For the text-containing cell, return its midpoint in (x, y) coordinate format. 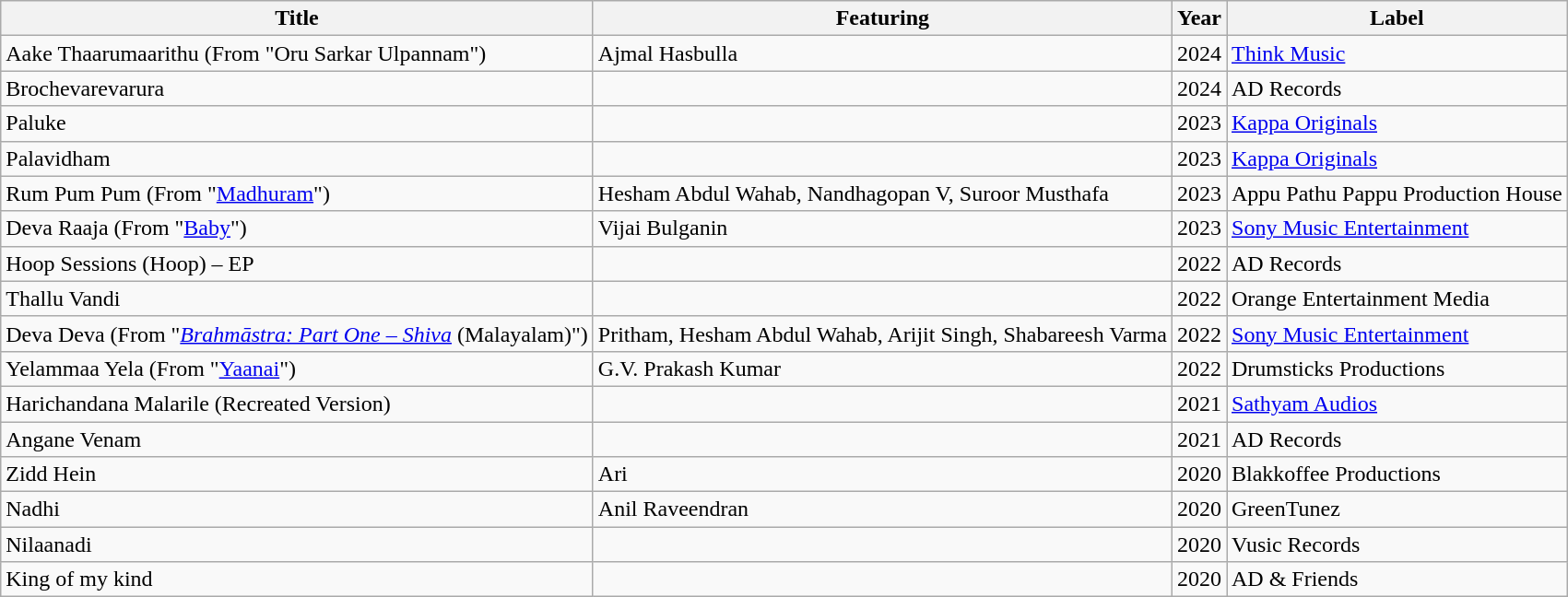
Harichandana Malarile (Recreated Version) (297, 404)
Nadhi (297, 509)
Aake Thaarumaarithu (From "Oru Sarkar Ulpannam") (297, 53)
Vijai Bulganin (882, 228)
Palavidham (297, 158)
Featuring (882, 18)
Year (1198, 18)
GreenTunez (1397, 509)
Drumsticks Productions (1397, 369)
Appu Pathu Pappu Production House (1397, 193)
Nilaanadi (297, 544)
Deva Deva (From "Brahmāstra: Part One – Shiva (Malayalam)") (297, 334)
Brochevarevarura (297, 88)
Blakkoffee Productions (1397, 474)
G.V. Prakash Kumar (882, 369)
Rum Pum Pum (From "Madhuram") (297, 193)
Vusic Records (1397, 544)
Orange Entertainment Media (1397, 298)
Hesham Abdul Wahab, Nandhagopan V, Suroor Musthafa (882, 193)
Yelammaa Yela (From "Yaanai") (297, 369)
Sathyam Audios (1397, 404)
Label (1397, 18)
Anil Raveendran (882, 509)
Ajmal Hasbulla (882, 53)
King of my kind (297, 579)
Title (297, 18)
Hoop Sessions (Hoop) – EP (297, 263)
Ari (882, 474)
Thallu Vandi (297, 298)
Zidd Hein (297, 474)
Deva Raaja (From "Baby") (297, 228)
Paluke (297, 123)
Angane Venam (297, 439)
Pritham, Hesham Abdul Wahab, Arijit Singh, Shabareesh Varma (882, 334)
Think Music (1397, 53)
AD & Friends (1397, 579)
